Find where the given text appears and provide that cell's center as (x, y) coordinate. 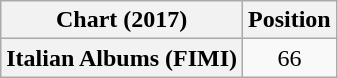
66 (290, 58)
Italian Albums (FIMI) (122, 58)
Chart (2017) (122, 20)
Position (290, 20)
